Determine the (x, y) coordinate at the center of the cell enclosing the given text.  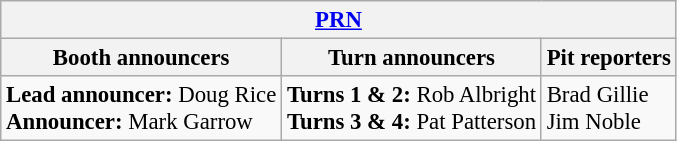
Lead announcer: Doug RiceAnnouncer: Mark Garrow (142, 108)
Pit reporters (608, 58)
Brad GillieJim Noble (608, 108)
Turn announcers (412, 58)
PRN (338, 20)
Turns 1 & 2: Rob AlbrightTurns 3 & 4: Pat Patterson (412, 108)
Booth announcers (142, 58)
